Scan for the cell matching the given text and deliver its (x, y) coordinate at center. 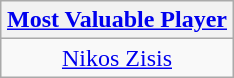
Most Valuable Player (116, 20)
Nikos Zisis (116, 58)
